Locate the cell with the specified text and output its (X, Y) center coordinate. 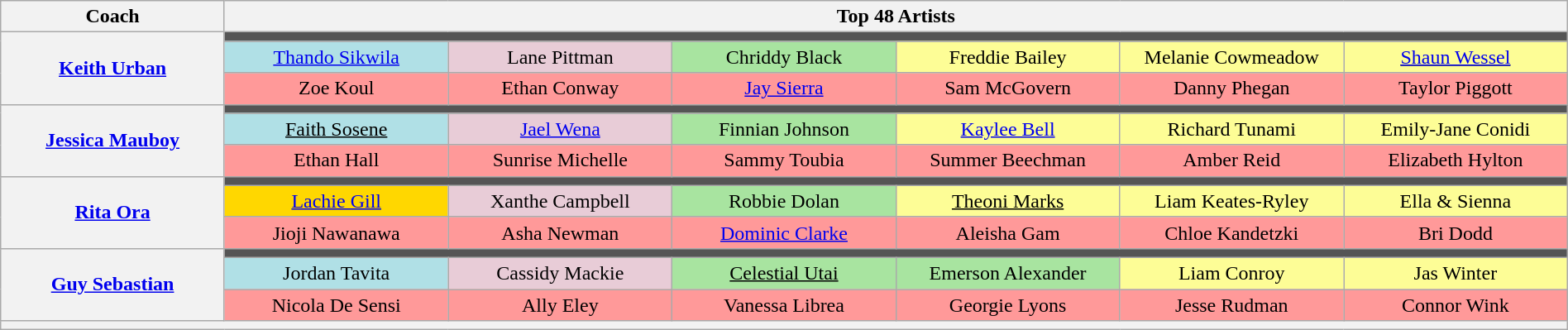
Ella & Sienna (1456, 201)
Asha Newman (561, 232)
Theoni Marks (1007, 201)
Elizabeth Hylton (1456, 160)
Zoe Koul (336, 88)
Celestial Utai (784, 273)
Cassidy Mackie (561, 273)
Liam Keates-Ryley (1232, 201)
Sunrise Michelle (561, 160)
Summer Beechman (1007, 160)
Ethan Hall (336, 160)
Vanessa Librea (784, 305)
Jioji Nawanawa (336, 232)
Xanthe Campbell (561, 201)
Jas Winter (1456, 273)
Faith Sosene (336, 129)
Sammy Toubia (784, 160)
Danny Phegan (1232, 88)
Freddie Bailey (1007, 57)
Aleisha Gam (1007, 232)
Coach (112, 17)
Richard Tunami (1232, 129)
Chriddy Black (784, 57)
Sam McGovern (1007, 88)
Robbie Dolan (784, 201)
Taylor Piggott (1456, 88)
Lane Pittman (561, 57)
Jesse Rudman (1232, 305)
Jay Sierra (784, 88)
Liam Conroy (1232, 273)
Georgie Lyons (1007, 305)
Top 48 Artists (896, 17)
Ethan Conway (561, 88)
Nicola De Sensi (336, 305)
Lachie Gill (336, 201)
Guy Sebastian (112, 285)
Finnian Johnson (784, 129)
Emerson Alexander (1007, 273)
Melanie Cowmeadow (1232, 57)
Jael Wena (561, 129)
Chloe Kandetzki (1232, 232)
Jessica Mauboy (112, 141)
Shaun Wessel (1456, 57)
Keith Urban (112, 68)
Bri Dodd (1456, 232)
Thando Sikwila (336, 57)
Dominic Clarke (784, 232)
Amber Reid (1232, 160)
Rita Ora (112, 212)
Connor Wink (1456, 305)
Emily-Jane Conidi (1456, 129)
Jordan Tavita (336, 273)
Ally Eley (561, 305)
Kaylee Bell (1007, 129)
